Detect which cell encompasses the target text, then output its (x, y) center coordinate. 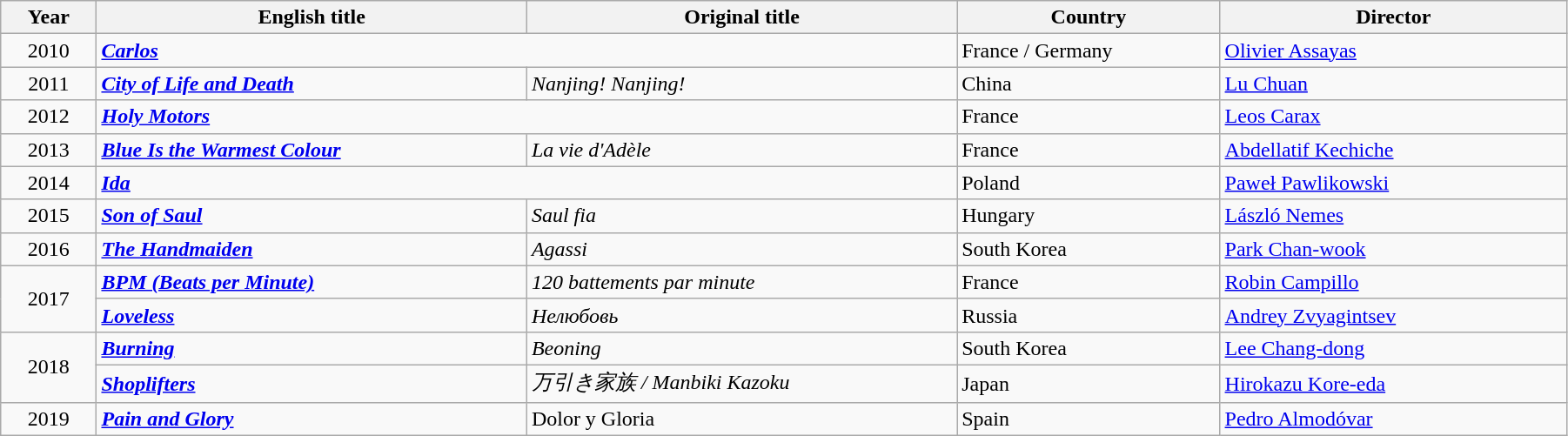
Lu Chuan (1393, 84)
English title (312, 17)
Original title (741, 17)
2015 (49, 216)
Hirokazu Kore-eda (1393, 383)
2017 (49, 298)
Pain and Glory (312, 419)
Abdellatif Kechiche (1393, 150)
City of Life and Death (312, 84)
Lee Chang-dong (1393, 348)
Pedro Almodóvar (1393, 419)
Beoning (741, 348)
Нелюбовь (741, 315)
120 battements par minute (741, 282)
Leos Carax (1393, 117)
Loveless (312, 315)
Andrey Zvyagintsev (1393, 315)
Year (49, 17)
Olivier Assayas (1393, 50)
László Nemes (1393, 216)
France / Germany (1089, 50)
Burning (312, 348)
Saul fia (741, 216)
Paweł Pawlikowski (1393, 183)
The Handmaiden (312, 249)
Agassi (741, 249)
2018 (49, 367)
Carlos (527, 50)
2012 (49, 117)
2013 (49, 150)
La vie d'Adèle (741, 150)
Director (1393, 17)
Poland (1089, 183)
Country (1089, 17)
Shoplifters (312, 383)
Park Chan-wook (1393, 249)
2014 (49, 183)
BPM (Beats per Minute) (312, 282)
Blue Is the Warmest Colour (312, 150)
2019 (49, 419)
万引き家族 / Manbiki Kazoku (741, 383)
2011 (49, 84)
Nanjing! Nanjing! (741, 84)
Ida (527, 183)
Spain (1089, 419)
Robin Campillo (1393, 282)
Holy Motors (527, 117)
Son of Saul (312, 216)
Dolor y Gloria (741, 419)
Japan (1089, 383)
2016 (49, 249)
2010 (49, 50)
China (1089, 84)
Hungary (1089, 216)
Russia (1089, 315)
